Extract the [x, y] coordinate from the center of the cell holding the provided text.  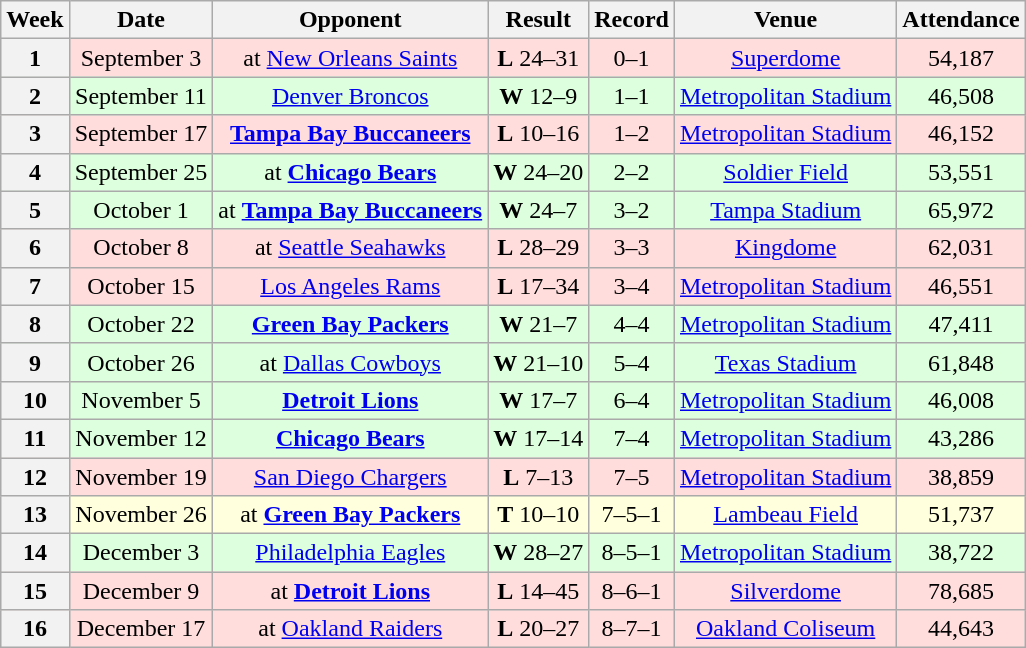
7 [35, 286]
Tampa Stadium [785, 210]
Record [632, 20]
at Oakland Raiders [350, 629]
10 [35, 400]
at Seattle Seahawks [350, 248]
Superdome [785, 58]
December 3 [141, 553]
5–4 [632, 362]
W 12–9 [538, 96]
Silverdome [785, 591]
53,551 [961, 172]
November 12 [141, 438]
L 10–16 [538, 134]
at Green Bay Packers [350, 515]
Result [538, 20]
December 9 [141, 591]
5 [35, 210]
46,508 [961, 96]
Texas Stadium [785, 362]
Lambeau Field [785, 515]
1 [35, 58]
W 24–7 [538, 210]
7–5–1 [632, 515]
Chicago Bears [350, 438]
Tampa Bay Buccaneers [350, 134]
L 7–13 [538, 477]
L 24–31 [538, 58]
October 8 [141, 248]
at Tampa Bay Buccaneers [350, 210]
Week [35, 20]
September 11 [141, 96]
Kingdome [785, 248]
6 [35, 248]
at Detroit Lions [350, 591]
Oakland Coliseum [785, 629]
3 [35, 134]
61,848 [961, 362]
Green Bay Packers [350, 324]
14 [35, 553]
Soldier Field [785, 172]
8 [35, 324]
at Dallas Cowboys [350, 362]
78,685 [961, 591]
15 [35, 591]
38,722 [961, 553]
7–5 [632, 477]
San Diego Chargers [350, 477]
T 10–10 [538, 515]
December 17 [141, 629]
2 [35, 96]
8–5–1 [632, 553]
65,972 [961, 210]
November 26 [141, 515]
at New Orleans Saints [350, 58]
W 17–14 [538, 438]
L 28–29 [538, 248]
11 [35, 438]
Venue [785, 20]
October 26 [141, 362]
46,008 [961, 400]
51,737 [961, 515]
Date [141, 20]
6–4 [632, 400]
44,643 [961, 629]
47,411 [961, 324]
L 20–27 [538, 629]
46,551 [961, 286]
at Chicago Bears [350, 172]
November 5 [141, 400]
38,859 [961, 477]
62,031 [961, 248]
September 17 [141, 134]
3–2 [632, 210]
3–3 [632, 248]
8–6–1 [632, 591]
12 [35, 477]
46,152 [961, 134]
0–1 [632, 58]
4 [35, 172]
September 3 [141, 58]
2–2 [632, 172]
Philadelphia Eagles [350, 553]
Detroit Lions [350, 400]
1–1 [632, 96]
L 17–34 [538, 286]
October 22 [141, 324]
Opponent [350, 20]
7–4 [632, 438]
43,286 [961, 438]
Denver Broncos [350, 96]
October 1 [141, 210]
1–2 [632, 134]
13 [35, 515]
4–4 [632, 324]
W 28–27 [538, 553]
September 25 [141, 172]
3–4 [632, 286]
W 21–10 [538, 362]
October 15 [141, 286]
W 24–20 [538, 172]
16 [35, 629]
8–7–1 [632, 629]
W 21–7 [538, 324]
9 [35, 362]
L 14–45 [538, 591]
Los Angeles Rams [350, 286]
Attendance [961, 20]
W 17–7 [538, 400]
November 19 [141, 477]
54,187 [961, 58]
